Return (x, y) of the center of cell containing provided text 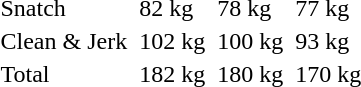
102 kg (172, 41)
100 kg (250, 41)
